Determine the (X, Y) coordinate at the center of the cell enclosing the given text.  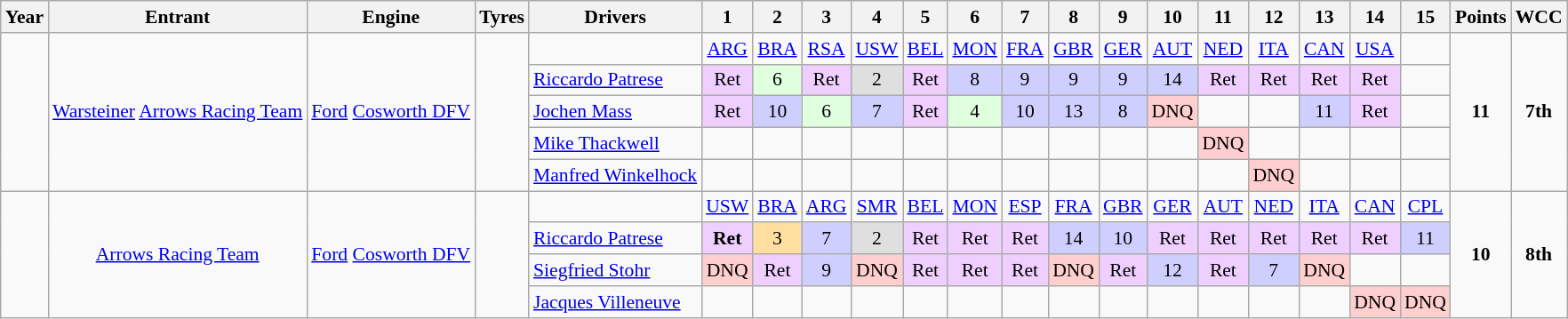
15 (1426, 17)
Engine (391, 17)
1 (727, 17)
Year (25, 17)
Jochen Mass (615, 112)
7th (1540, 112)
USA (1374, 49)
Entrant (178, 17)
Warsteiner Arrows Racing Team (178, 112)
Siegfried Stohr (615, 270)
CPL (1426, 207)
Jacques Villeneuve (615, 302)
Points (1481, 17)
Tyres (501, 17)
8th (1540, 254)
Arrows Racing Team (178, 254)
RSA (827, 49)
ESP (1025, 207)
SMR (876, 207)
Mike Thackwell (615, 144)
Manfred Winkelhock (615, 175)
WCC (1540, 17)
5 (926, 17)
Drivers (615, 17)
